Scan for the cell matching the given text and deliver its [X, Y] coordinate at center. 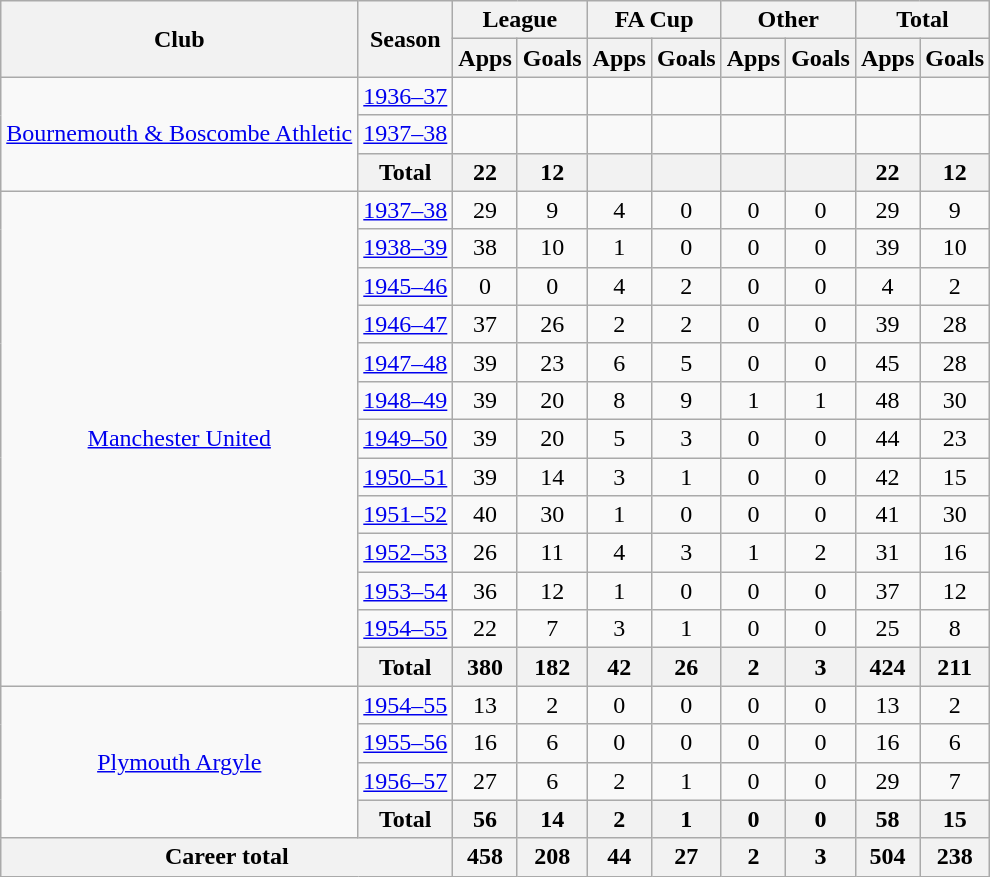
Career total [227, 857]
1951–52 [406, 515]
Plymouth Argyle [180, 762]
1938–39 [406, 248]
56 [485, 819]
38 [485, 248]
1936–37 [406, 96]
1948–49 [406, 400]
48 [887, 400]
League [520, 20]
31 [887, 553]
58 [887, 819]
Club [180, 39]
40 [485, 515]
11 [552, 553]
Bournemouth & Boscombe Athletic [180, 134]
504 [887, 857]
1946–47 [406, 324]
1953–54 [406, 591]
1956–57 [406, 781]
424 [887, 667]
211 [955, 667]
1947–48 [406, 362]
45 [887, 362]
25 [887, 629]
1955–56 [406, 743]
1952–53 [406, 553]
Other [788, 20]
458 [485, 857]
238 [955, 857]
41 [887, 515]
208 [552, 857]
1949–50 [406, 438]
1945–46 [406, 286]
Manchester United [180, 438]
380 [485, 667]
Season [406, 39]
182 [552, 667]
FA Cup [654, 20]
1950–51 [406, 477]
36 [485, 591]
